Scan for the cell matching the given text and deliver its (x, y) coordinate at center. 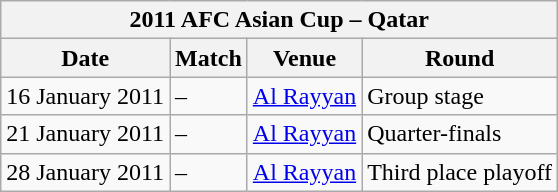
Date (86, 58)
28 January 2011 (86, 172)
Match (209, 58)
16 January 2011 (86, 96)
21 January 2011 (86, 134)
Group stage (460, 96)
Quarter-finals (460, 134)
2011 AFC Asian Cup – Qatar (280, 20)
Third place playoff (460, 172)
Round (460, 58)
Venue (304, 58)
